Provide the (x, y) coordinate of the cell's center where the given text is located.  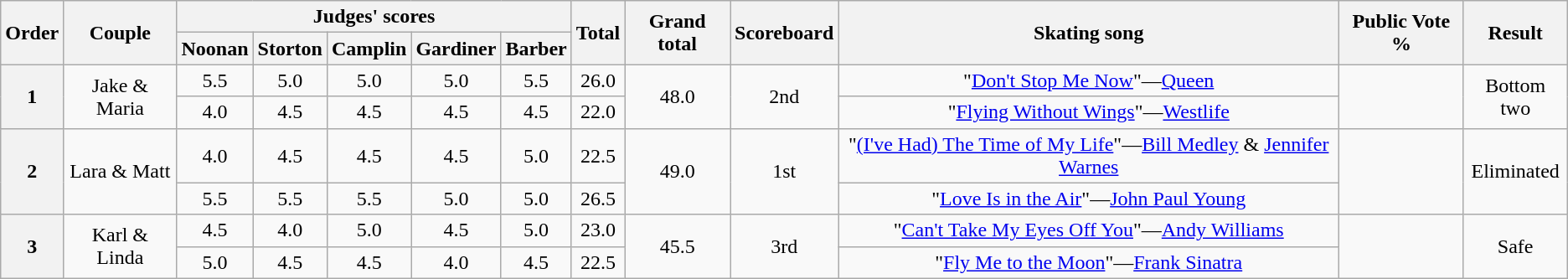
45.5 (678, 246)
Gardiner (456, 49)
"Flying Without Wings"—Westlife (1089, 112)
"Don't Stop Me Now"—Queen (1089, 80)
Total (598, 33)
Skating song (1089, 33)
1st (784, 171)
Grand total (678, 33)
Safe (1515, 246)
Result (1515, 33)
3rd (784, 246)
Storton (290, 49)
2 (32, 171)
Order (32, 33)
26.0 (598, 80)
"Can't Take My Eyes Off You"—Andy Williams (1089, 230)
Public Vote % (1401, 33)
2nd (784, 96)
3 (32, 246)
1 (32, 96)
"(I've Had) The Time of My Life"—Bill Medley & Jennifer Warnes (1089, 156)
Camplin (369, 49)
Bottom two (1515, 96)
49.0 (678, 171)
Eliminated (1515, 171)
23.0 (598, 230)
Scoreboard (784, 33)
22.0 (598, 112)
"Love Is in the Air"—John Paul Young (1089, 199)
Judges' scores (374, 17)
Karl & Linda (121, 246)
26.5 (598, 199)
Couple (121, 33)
Noonan (214, 49)
"Fly Me to the Moon"—Frank Sinatra (1089, 262)
48.0 (678, 96)
Barber (536, 49)
Jake & Maria (121, 96)
Lara & Matt (121, 171)
